From the cell containing the given text, extract its center point as (X, Y) coordinate. 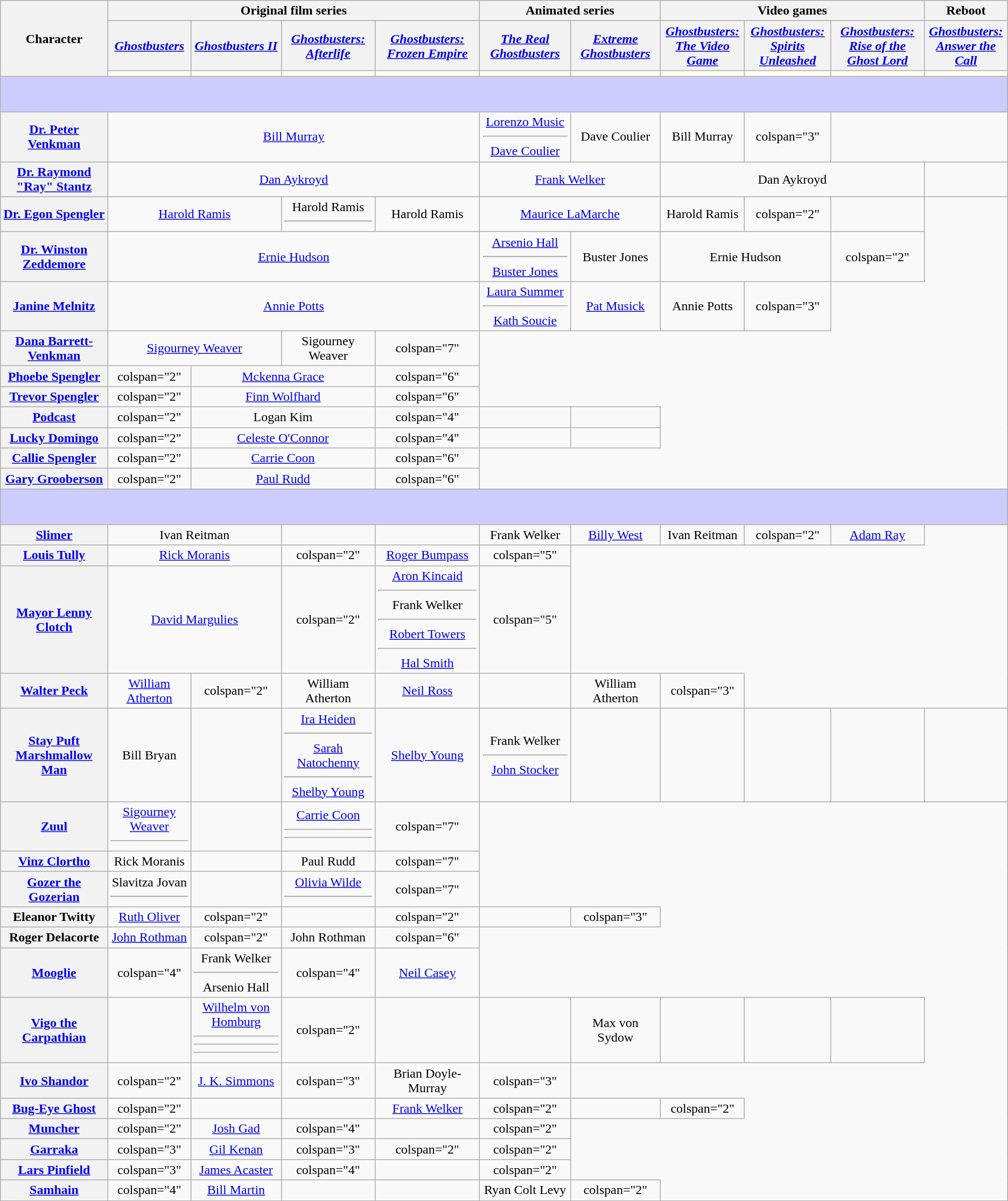
Bill Martin (236, 1190)
Ghostbusters II (236, 46)
Zuul (54, 826)
Gil Kenan (236, 1149)
Adam Ray (878, 535)
Neil Ross (428, 690)
Garraka (54, 1149)
Dana Barrett-Venkman (54, 348)
Trevor Spengler (54, 397)
Lars Pinfield (54, 1170)
Ryan Colt Levy (526, 1190)
Max von Sydow (615, 1030)
Eleanor Twitty (54, 917)
Neil Casey (428, 973)
Dr. Raymond "Ray" Stantz (54, 179)
Frank WelkerJohn Stocker (526, 755)
Podcast (54, 417)
Mayor Lenny Clotch (54, 619)
Dr. Peter Venkman (54, 137)
Shelby Young (428, 755)
Vinz Clortho (54, 861)
Bill Bryan (149, 755)
Wilhelm von Homburg (236, 1030)
Reboot (966, 11)
Ira HeidenSarah NatochennyShelby Young (328, 755)
Gozer the Gozerian (54, 889)
James Acaster (236, 1170)
Samhain (54, 1190)
Ghostbusters:Spirits Unleashed (788, 46)
Slimer (54, 535)
Celeste O'Connor (283, 438)
Phoebe Spengler (54, 376)
Walter Peck (54, 690)
Frank WelkerArsenio Hall (236, 973)
Slavitza Jovan (149, 889)
Vigo the Carpathian (54, 1030)
Brian Doyle-Murray (428, 1080)
Maurice LaMarche (570, 214)
Mooglie (54, 973)
Character (54, 39)
Finn Wolfhard (283, 397)
Louis Tully (54, 555)
Mckenna Grace (283, 376)
Janine Melnitz (54, 306)
Muncher (54, 1129)
Aron KincaidFrank WelkerRobert TowersHal Smith (428, 619)
Dr. Winston Zeddemore (54, 256)
Original film series (294, 11)
Ivo Shandor (54, 1080)
Dave Coulier (615, 137)
Ghostbusters:Rise of the Ghost Lord (878, 46)
Buster Jones (615, 256)
Dr. Egon Spengler (54, 214)
Logan Kim (283, 417)
Ghostbusters: Frozen Empire (428, 46)
J. K. Simmons (236, 1080)
Animated series (570, 11)
Extreme Ghostbusters (615, 46)
Roger Bumpass (428, 555)
Billy West (615, 535)
Gary Grooberson (54, 479)
Lucky Domingo (54, 438)
Ghostbusters:The Video Game (702, 46)
Olivia Wilde (328, 889)
Stay Puft Marshmallow Man (54, 755)
David Margulies (194, 619)
Bug-Eye Ghost (54, 1108)
Pat Musick (615, 306)
Video games (792, 11)
Ghostbusters (149, 46)
The Real Ghostbusters (526, 46)
Lorenzo MusicDave Coulier (526, 137)
Laura SummerKath Soucie (526, 306)
Ghostbusters: Afterlife (328, 46)
Josh Gad (236, 1129)
Arsenio HallBuster Jones (526, 256)
Roger Delacorte (54, 938)
Callie Spengler (54, 458)
Ruth Oliver (149, 917)
Ghostbusters:Answer the Call (966, 46)
